From the cell containing the given text, extract its center point as (x, y) coordinate. 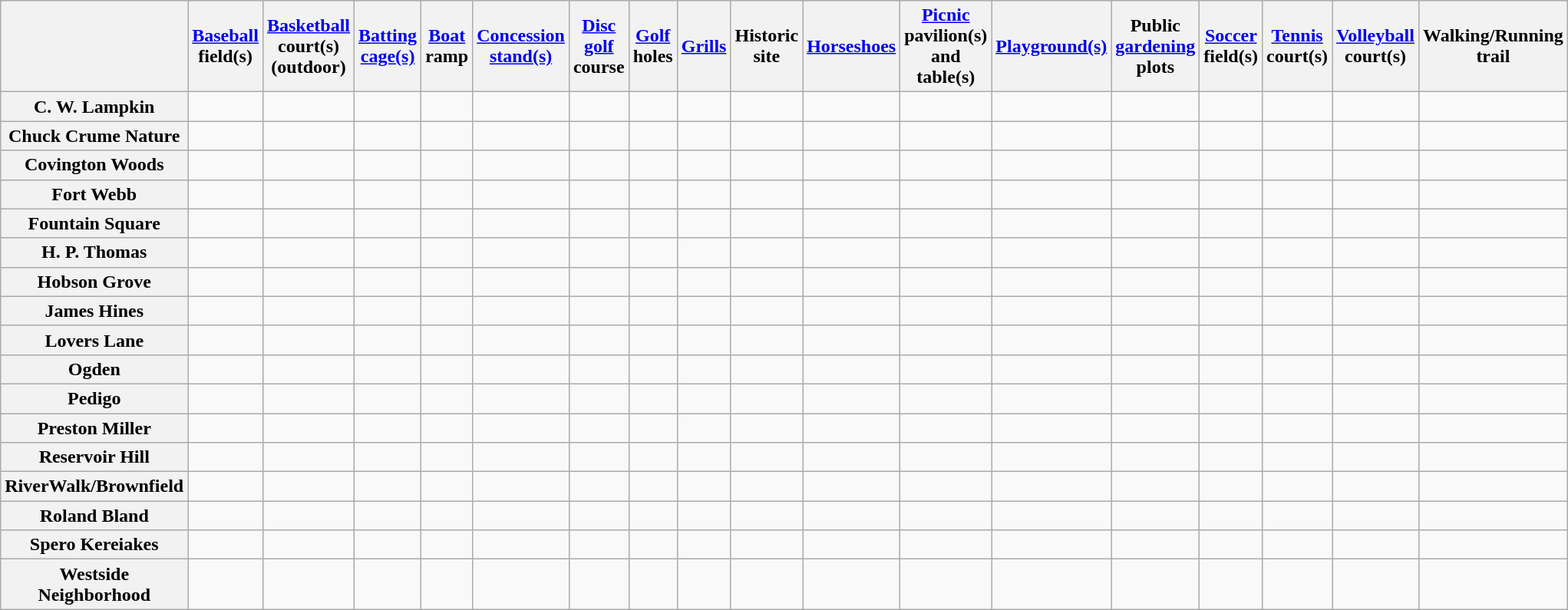
Fountain Square (94, 223)
Horseshoes (852, 46)
Playground(s) (1051, 46)
Volleyball court(s) (1375, 46)
Hobson Grove (94, 282)
Boat ramp (447, 46)
Fort Webb (94, 194)
Spero Kereiakes (94, 545)
Roland Bland (94, 516)
Historic site (767, 46)
Preston Miller (94, 427)
C. W. Lampkin (94, 107)
RiverWalk/Brownfield (94, 486)
Picnic pavilion(s) and table(s) (946, 46)
Covington Woods (94, 165)
Lovers Lane (94, 340)
James Hines (94, 311)
Baseball field(s) (226, 46)
Golf holes (652, 46)
Westside Neighborhood (94, 585)
Reservoir Hill (94, 457)
Disc golf course (599, 46)
Basketball court(s) (outdoor) (309, 46)
Grills (704, 46)
Concession stand(s) (521, 46)
Walking/Running trail (1493, 46)
Pedigo (94, 398)
Batting cage(s) (388, 46)
Ogden (94, 369)
Soccer field(s) (1231, 46)
H. P. Thomas (94, 252)
Public gardening plots (1156, 46)
Chuck Crume Nature (94, 136)
Tennis court(s) (1297, 46)
